Provide the (x, y) coordinate of the cell's center where the given text is located.  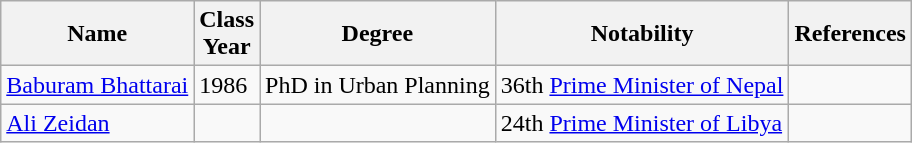
Notability (642, 34)
PhD in Urban Planning (378, 85)
Ali Zeidan (98, 123)
Degree (378, 34)
24th Prime Minister of Libya (642, 123)
Name (98, 34)
References (850, 34)
1986 (227, 85)
Baburam Bhattarai (98, 85)
ClassYear (227, 34)
36th Prime Minister of Nepal (642, 85)
